Find where the given text appears and provide that cell's center as [X, Y] coordinate. 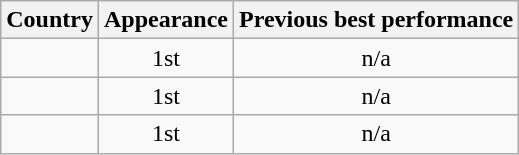
Previous best performance [376, 20]
Appearance [166, 20]
Country [50, 20]
